Provide the (x, y) coordinate of the cell's center where the given text is located.  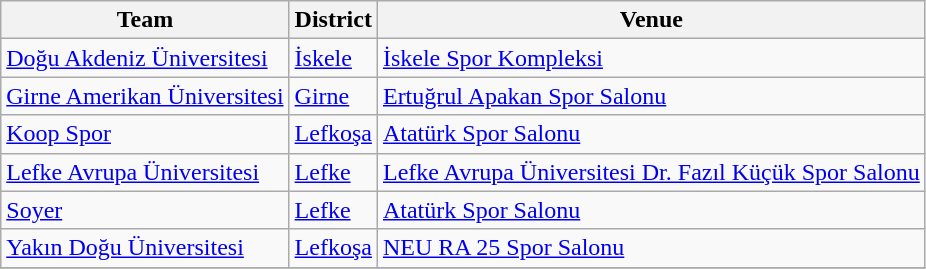
Ertuğrul Apakan Spor Salonu (651, 96)
Girne Amerikan Üniversitesi (145, 96)
Soyer (145, 210)
Girne (333, 96)
Venue (651, 20)
Lefke Avrupa Üniversitesi Dr. Fazıl Küçük Spor Salonu (651, 172)
İskele Spor Kompleksi (651, 58)
Koop Spor (145, 134)
District (333, 20)
Lefke Avrupa Üniversitesi (145, 172)
Yakın Doğu Üniversitesi (145, 248)
NEU RA 25 Spor Salonu (651, 248)
Team (145, 20)
İskele (333, 58)
Doğu Akdeniz Üniversitesi (145, 58)
